Search for the cell housing the specified text and yield its (X, Y) center coordinate. 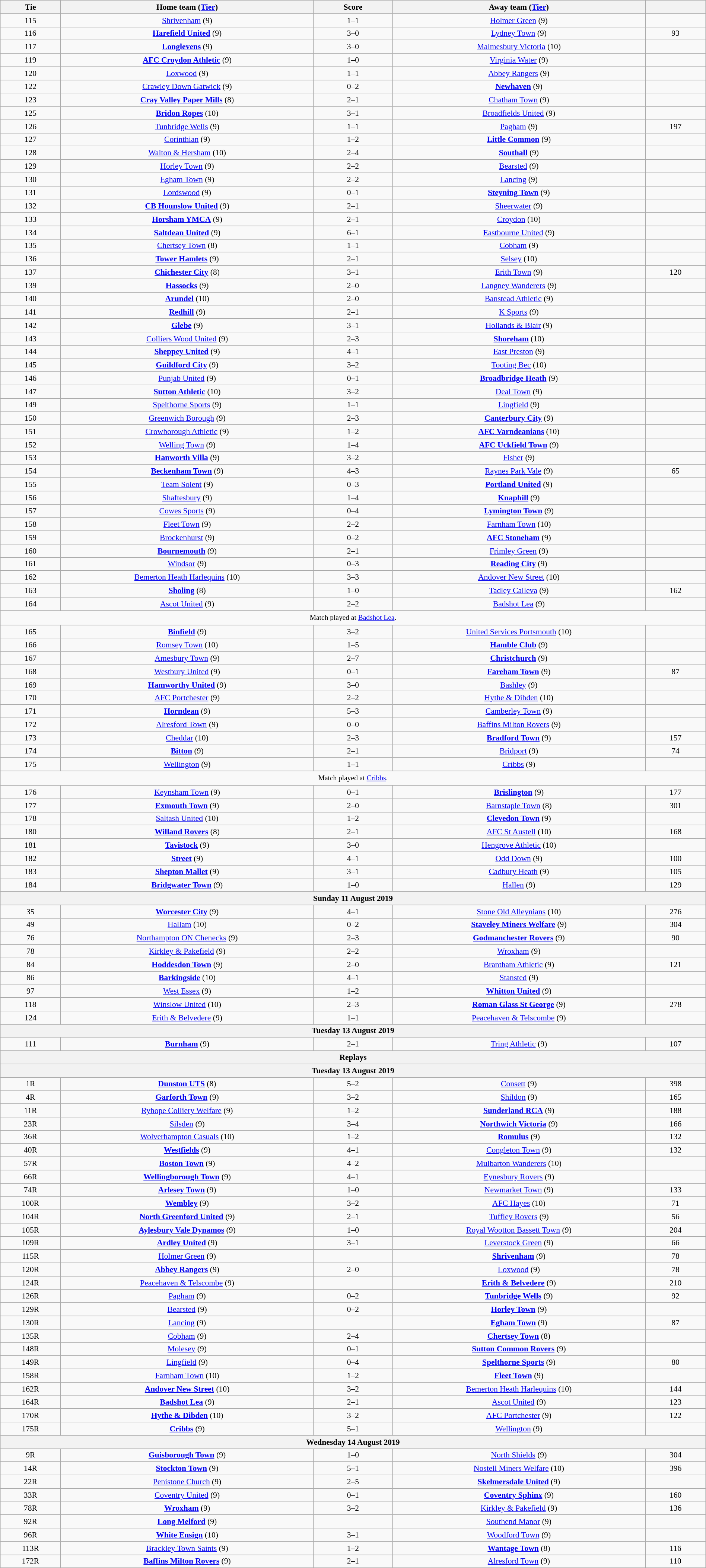
Broadfields United (9) (519, 113)
135R (31, 1336)
4–2 (353, 1164)
121 (675, 965)
Lordswood (9) (187, 193)
78R (31, 1508)
137 (31, 273)
Shaftesbury (9) (187, 498)
Roman Glass St George (9) (519, 1004)
Coventry Sphinx (9) (519, 1495)
178 (31, 819)
Cadbury Heath (9) (519, 872)
AFC St Austell (10) (519, 832)
Chichester City (8) (187, 273)
161 (31, 564)
110 (675, 1561)
151 (31, 431)
159 (31, 538)
Hamworthy United (9) (187, 685)
2–5 (353, 1482)
United Services Portsmouth (10) (519, 632)
33R (31, 1495)
Bournemouth (9) (187, 551)
Corinthian (9) (187, 140)
Horsham YMCA (9) (187, 219)
Garforth Town (9) (187, 1097)
Banstead Athletic (9) (519, 299)
Westbury United (9) (187, 672)
153 (31, 458)
Dunston UTS (8) (187, 1084)
146 (31, 379)
Brockenhurst (9) (187, 538)
120R (31, 1270)
147 (31, 392)
40R (31, 1150)
Keynsham Town (9) (187, 792)
56 (675, 1217)
Arlesey Town (9) (187, 1190)
Horndean (9) (187, 711)
3–3 (353, 577)
Leverstock Green (9) (519, 1243)
14R (31, 1469)
Longlevens (9) (187, 47)
Southall (9) (519, 153)
174 (31, 751)
Bridon Ropes (10) (187, 113)
Stansted (9) (519, 978)
5–3 (353, 711)
142 (31, 325)
Sheppey United (9) (187, 352)
Hengrove Athletic (10) (519, 845)
150 (31, 418)
West Essex (9) (187, 991)
Tring Athletic (9) (519, 1044)
1R (31, 1084)
Shoreham (10) (519, 339)
White Ensign (10) (187, 1535)
Amesbury Town (9) (187, 658)
Raynes Park Vale (9) (519, 471)
Wembley (9) (187, 1204)
164 (31, 604)
66R (31, 1177)
Boston Town (9) (187, 1164)
4–3 (353, 471)
104R (31, 1217)
Hamble Club (9) (519, 645)
Sholing (8) (187, 591)
109R (31, 1243)
396 (675, 1469)
139 (31, 286)
124 (31, 1018)
Tuffley Rovers (9) (519, 1217)
129R (31, 1310)
Barnstaple Town (8) (519, 806)
118 (31, 1004)
210 (675, 1283)
Selsey (10) (519, 259)
167 (31, 658)
170 (31, 698)
AFC Uckfield Town (9) (519, 445)
162R (31, 1389)
Chatham Town (9) (519, 100)
Fisher (9) (519, 458)
North Shields (9) (519, 1455)
158R (31, 1376)
2–7 (353, 658)
35 (31, 912)
Little Common (9) (519, 140)
130R (31, 1323)
Christchurch (9) (519, 658)
Guisborough Town (9) (187, 1455)
Hallen (9) (519, 885)
127 (31, 140)
398 (675, 1084)
134 (31, 233)
K Sports (9) (519, 312)
Northampton ON Chenecks (9) (187, 938)
Wellingborough Town (9) (187, 1177)
6–1 (353, 233)
Aylesbury Vale Dynamos (9) (187, 1230)
Coventry United (9) (187, 1495)
Lymington Town (9) (519, 511)
AFC Hayes (10) (519, 1204)
Westfields (9) (187, 1150)
Home team (Tier) (187, 7)
130 (31, 179)
Lydney Town (9) (519, 34)
22R (31, 1482)
111 (31, 1044)
Godmanchester Rovers (9) (519, 938)
Hassocks (9) (187, 286)
Sutton Athletic (10) (187, 392)
149R (31, 1363)
Frimley Green (9) (519, 551)
Penistone Church (9) (187, 1482)
158 (31, 525)
Odd Down (9) (519, 858)
100R (31, 1204)
156 (31, 498)
Tooting Bec (10) (519, 365)
Exmouth Town (9) (187, 806)
Tadley Calleva (9) (519, 591)
188 (675, 1110)
115 (31, 20)
128 (31, 153)
0–0 (353, 724)
Skelmersdale United (9) (519, 1482)
Bitton (9) (187, 751)
Hoddesdon Town (9) (187, 965)
Hallam (10) (187, 925)
Colliers Wood United (9) (187, 339)
145 (31, 365)
Beckenham Town (9) (187, 471)
Bradford Town (9) (519, 738)
172R (31, 1561)
Shepton Mallet (9) (187, 872)
Barkingside (10) (187, 978)
113R (31, 1548)
148R (31, 1349)
AFC Croydon Athletic (9) (187, 60)
97 (31, 991)
86 (31, 978)
East Preston (9) (519, 352)
164R (31, 1402)
Saltash United (10) (187, 819)
Stockton Town (9) (187, 1469)
Canterbury City (9) (519, 418)
57R (31, 1164)
197 (675, 127)
Punjab United (9) (187, 379)
92 (675, 1296)
Cray Valley Paper Mills (8) (187, 100)
Willand Rovers (8) (187, 832)
Arundel (10) (187, 299)
107 (675, 1044)
65 (675, 471)
Match played at Cribbs. (353, 778)
Hanworth Villa (9) (187, 458)
Wolverhampton Casuals (10) (187, 1137)
4R (31, 1097)
131 (31, 193)
90 (675, 938)
Langney Wanderers (9) (519, 286)
Southend Manor (9) (519, 1522)
11R (31, 1110)
Crawley Down Gatwick (9) (187, 87)
93 (675, 34)
Binfield (9) (187, 632)
Virginia Water (9) (519, 60)
Brantham Athletic (9) (519, 965)
Molesey (9) (187, 1349)
Congleton Town (9) (519, 1150)
Brislington (9) (519, 792)
181 (31, 845)
71 (675, 1204)
North Greenford United (9) (187, 1217)
Portland United (9) (519, 485)
169 (31, 685)
149 (31, 405)
175R (31, 1429)
Mulbarton Wanderers (10) (519, 1164)
180 (31, 832)
Long Melford (9) (187, 1522)
154 (31, 471)
80 (675, 1363)
66 (675, 1243)
100 (675, 858)
Away team (Tier) (519, 7)
Consett (9) (519, 1084)
Walton & Hersham (10) (187, 153)
Windsor (9) (187, 564)
Cheddar (10) (187, 738)
Shildon (9) (519, 1097)
Bridport (9) (519, 751)
204 (675, 1230)
Tavistock (9) (187, 845)
Sheerwater (9) (519, 206)
115R (31, 1256)
Wantage Town (8) (519, 1548)
Malmesbury Victoria (10) (519, 47)
Burnham (9) (187, 1044)
76 (31, 938)
84 (31, 965)
Cowes Sports (9) (187, 511)
5–2 (353, 1084)
301 (675, 806)
124R (31, 1283)
155 (31, 485)
AFC Stoneham (9) (519, 538)
Worcester City (9) (187, 912)
Tower Hamlets (9) (187, 259)
Staveley Miners Welfare (9) (519, 925)
119 (31, 60)
183 (31, 872)
182 (31, 858)
163 (31, 591)
Sutton Common Rovers (9) (519, 1349)
49 (31, 925)
Broadbridge Heath (9) (519, 379)
172 (31, 724)
Winslow United (10) (187, 1004)
Erith Town (9) (519, 273)
Woodford Town (9) (519, 1535)
Sunderland RCA (9) (519, 1110)
278 (675, 1004)
Camberley Town (9) (519, 711)
171 (31, 711)
140 (31, 299)
Silsden (9) (187, 1124)
175 (31, 764)
Eynesbury Rovers (9) (519, 1177)
23R (31, 1124)
Team Solent (9) (187, 485)
143 (31, 339)
173 (31, 738)
Brackley Town Saints (9) (187, 1548)
Sunday 11 August 2019 (353, 898)
Newmarket Town (9) (519, 1190)
Street (9) (187, 858)
Royal Wootton Bassett Town (9) (519, 1230)
Steyning Town (9) (519, 193)
AFC Varndeanians (10) (519, 431)
Whitton United (9) (519, 991)
Greenwich Borough (9) (187, 418)
92R (31, 1522)
96R (31, 1535)
Score (353, 7)
Tie (31, 7)
117 (31, 47)
Saltdean United (9) (187, 233)
Ryhope Colliery Welfare (9) (187, 1110)
105 (675, 872)
Wednesday 14 August 2019 (353, 1442)
Romsey Town (10) (187, 645)
170R (31, 1416)
Replays (353, 1058)
105R (31, 1230)
Reading City (9) (519, 564)
1–5 (353, 645)
Glebe (9) (187, 325)
141 (31, 312)
184 (31, 885)
Eastbourne United (9) (519, 233)
9R (31, 1455)
Crowborough Athletic (9) (187, 431)
CB Hounslow United (9) (187, 206)
3–4 (353, 1124)
Match played at Badshot Lea. (353, 618)
Bridgwater Town (9) (187, 885)
Knaphill (9) (519, 498)
Northwich Victoria (9) (519, 1124)
74R (31, 1190)
152 (31, 445)
Croydon (10) (519, 219)
276 (675, 912)
Newhaven (9) (519, 87)
Stone Old Alleynians (10) (519, 912)
Romulus (9) (519, 1137)
126 (31, 127)
Deal Town (9) (519, 392)
Bashley (9) (519, 685)
Ardley United (9) (187, 1243)
Fareham Town (9) (519, 672)
176 (31, 792)
Welling Town (9) (187, 445)
Nostell Miners Welfare (10) (519, 1469)
Clevedon Town (9) (519, 819)
Redhill (9) (187, 312)
135 (31, 246)
36R (31, 1137)
Hollands & Blair (9) (519, 325)
74 (675, 751)
126R (31, 1296)
125 (31, 113)
Harefield United (9) (187, 34)
Guildford City (9) (187, 365)
